Detect which cell encompasses the target text, then output its [x, y] center coordinate. 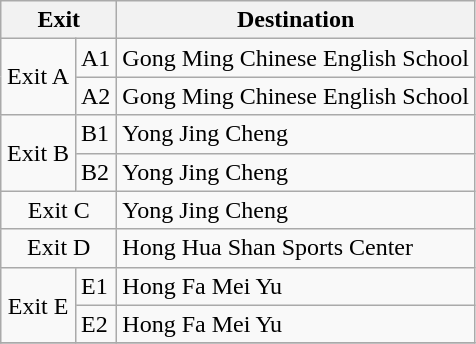
Exit C [59, 210]
B2 [96, 172]
A1 [96, 58]
Exit B [38, 153]
Exit [59, 20]
Exit E [38, 305]
B1 [96, 134]
Exit D [59, 248]
Hong Hua Shan Sports Center [296, 248]
E1 [96, 286]
Exit A [38, 77]
E2 [96, 324]
Destination [296, 20]
A2 [96, 96]
